Output the [x, y] coordinate of the center of the cell containing the given text.  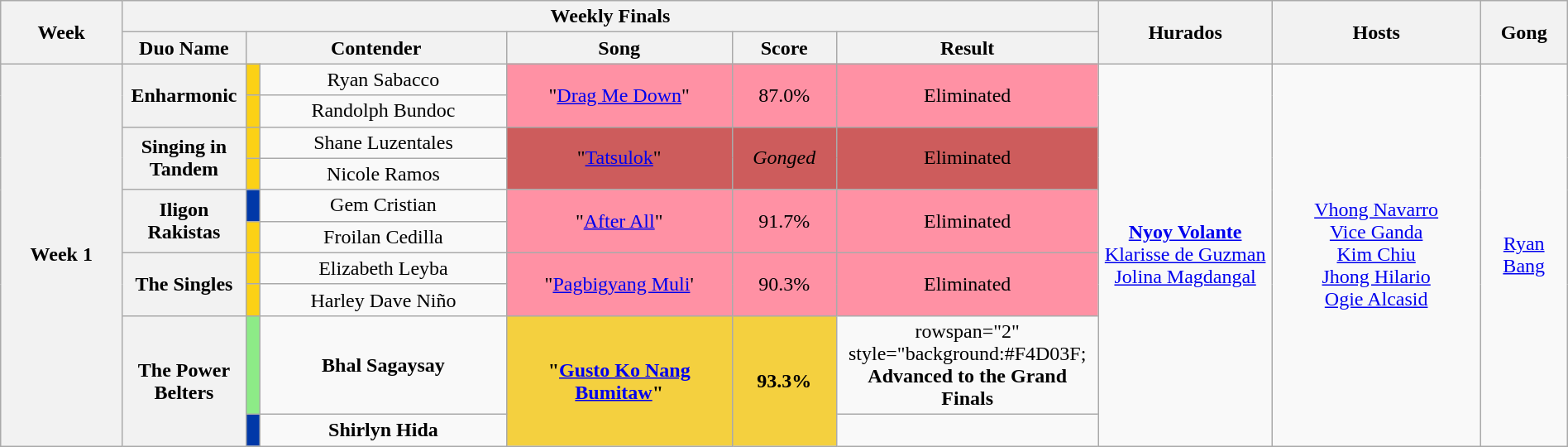
Harley Dave Niño [384, 300]
"Tatsulok" [619, 158]
"Drag Me Down" [619, 95]
Hosts [1376, 32]
93.3% [784, 381]
Gong [1523, 32]
Result [968, 48]
Enharmonic [184, 95]
Week 1 [61, 255]
Duo Name [184, 48]
Elizabeth Leyba [384, 268]
Froilan Cedilla [384, 237]
Shane Luzentales [384, 142]
Week [61, 32]
Score [784, 48]
Singing in Tandem [184, 158]
Randolph Bundoc [384, 111]
"Pagbigyang Muli' [619, 284]
Ryan Sabacco [384, 79]
Nyoy VolanteKlarisse de GuzmanJolina Magdangal [1185, 255]
Bhal Sagaysay [384, 364]
90.3% [784, 284]
rowspan="2" style="background:#F4D03F; Advanced to the Grand Finals [968, 364]
87.0% [784, 95]
Shirlyn Hida [384, 430]
Vhong NavarroVice GandaKim ChiuJhong HilarioOgie Alcasid [1376, 255]
Gem Cristian [384, 205]
Hurados [1185, 32]
Song [619, 48]
Iligon Rakistas [184, 221]
The Singles [184, 284]
Ryan Bang [1523, 255]
Gonged [784, 158]
The Power Belters [184, 381]
"Gusto Ko Nang Bumitaw" [619, 381]
Weekly Finals [610, 17]
Nicole Ramos [384, 174]
"After All" [619, 221]
91.7% [784, 221]
Contender [375, 48]
